From the cell containing the given text, extract its center point as (x, y) coordinate. 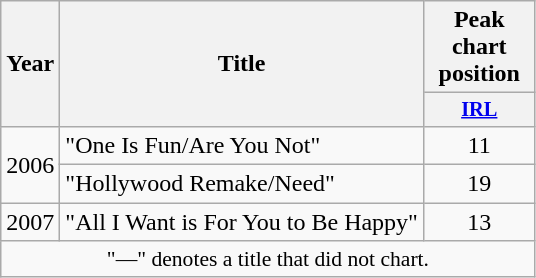
"One Is Fun/Are You Not" (242, 145)
19 (479, 184)
IRL (479, 110)
Title (242, 64)
2007 (30, 222)
"—" denotes a title that did not chart. (268, 259)
13 (479, 222)
Year (30, 64)
"All I Want is For You to Be Happy" (242, 222)
Peak chart position (479, 47)
"Hollywood Remake/Need" (242, 184)
2006 (30, 164)
11 (479, 145)
